For the text-containing cell, return its midpoint in (x, y) coordinate format. 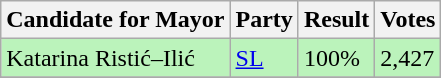
Votes (408, 20)
100% (336, 58)
Party (264, 20)
SL (264, 58)
2,427 (408, 58)
Candidate for Mayor (116, 20)
Result (336, 20)
Katarina Ristić–Ilić (116, 58)
